Extract the [X, Y] coordinate from the center of the cell holding the provided text.  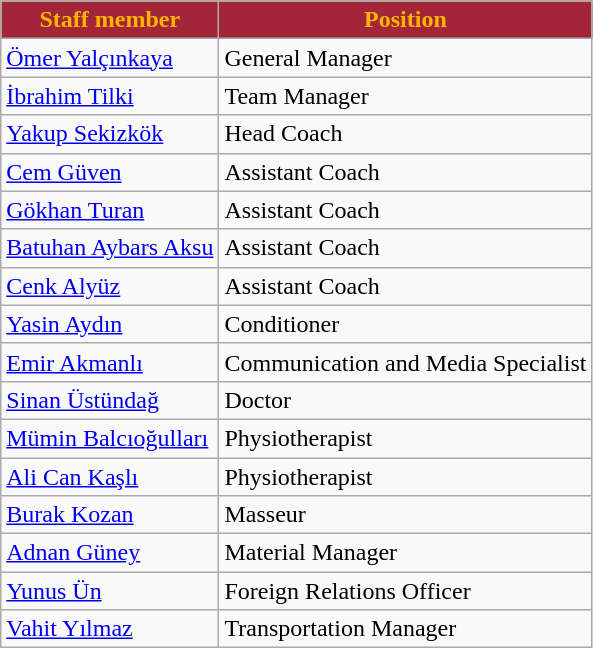
Ali Can Kaşlı [110, 477]
Cenk Alyüz [110, 286]
Burak Kozan [110, 515]
Cem Güven [110, 172]
Material Manager [406, 553]
General Manager [406, 58]
İbrahim Tilki [110, 96]
Adnan Güney [110, 553]
Gökhan Turan [110, 210]
Head Coach [406, 134]
Staff member [110, 20]
Sinan Üstündağ [110, 400]
Yakup Sekizkök [110, 134]
Mümin Balcıoğulları [110, 438]
Foreign Relations Officer [406, 591]
Conditioner [406, 324]
Yunus Ün [110, 591]
Ömer Yalçınkaya [110, 58]
Team Manager [406, 96]
Communication and Media Specialist [406, 362]
Yasin Aydın [110, 324]
Emir Akmanlı [110, 362]
Masseur [406, 515]
Batuhan Aybars Aksu [110, 248]
Doctor [406, 400]
Position [406, 20]
Transportation Manager [406, 629]
Vahit Yılmaz [110, 629]
